Locate the cell with the specified text and output its [X, Y] center coordinate. 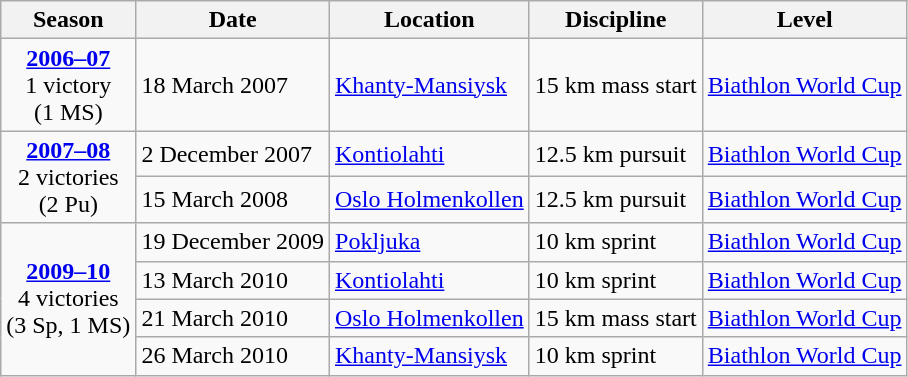
19 December 2009 [233, 242]
2006–07 1 victory (1 MS) [68, 85]
Discipline [616, 20]
Date [233, 20]
Pokljuka [430, 242]
13 March 2010 [233, 280]
15 March 2008 [233, 200]
18 March 2007 [233, 85]
2007–08 2 victories (2 Pu) [68, 177]
2009–10 4 victories (3 Sp, 1 MS) [68, 299]
Level [804, 20]
2 December 2007 [233, 154]
21 March 2010 [233, 318]
26 March 2010 [233, 356]
Location [430, 20]
Season [68, 20]
